For the text-containing cell, return its midpoint in (X, Y) coordinate format. 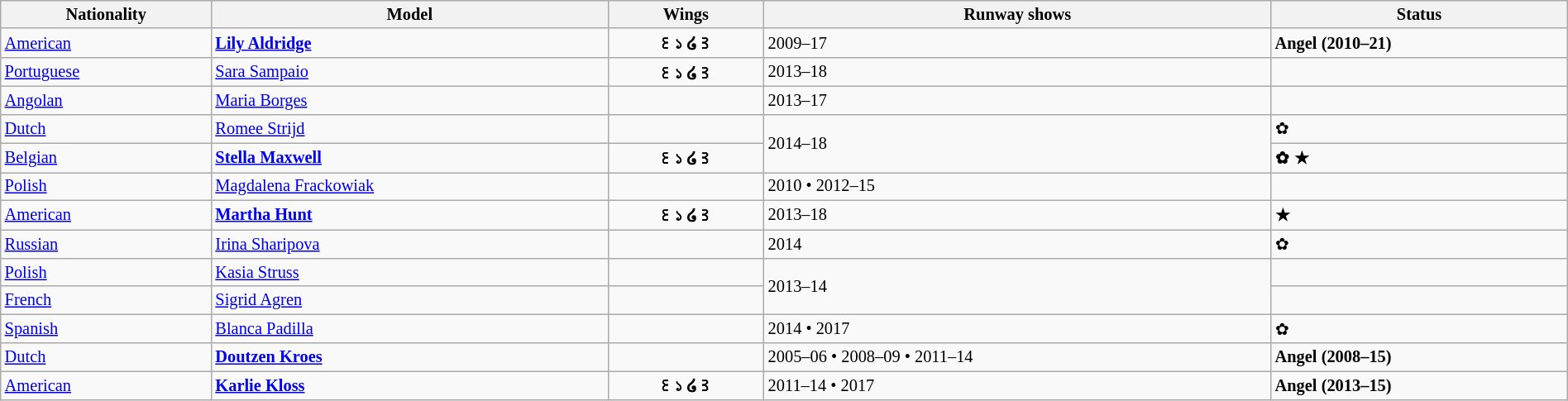
✿ ★ (1419, 157)
2013–17 (1017, 100)
Maria Borges (410, 100)
Model (410, 14)
Belgian (106, 157)
Angel (2013–15) (1419, 385)
★ (1419, 215)
2014–18 (1017, 143)
Angel (2008–15) (1419, 357)
2005–06 • 2008–09 • 2011–14 (1017, 357)
French (106, 300)
Sigrid Agren (410, 300)
Kasia Struss (410, 272)
Magdalena Frackowiak (410, 186)
Status (1419, 14)
2014 • 2017 (1017, 329)
Runway shows (1017, 14)
Nationality (106, 14)
Blanca Padilla (410, 329)
2013–14 (1017, 286)
Angel (2010–21) (1419, 43)
Doutzen Kroes (410, 357)
Portuguese (106, 71)
Angolan (106, 100)
Stella Maxwell (410, 157)
Romee Strijd (410, 129)
2014 (1017, 243)
2010 • 2012–15 (1017, 186)
Lily Aldridge (410, 43)
Martha Hunt (410, 215)
Irina Sharipova (410, 243)
Karlie Kloss (410, 385)
2011–14 • 2017 (1017, 385)
2009–17 (1017, 43)
Spanish (106, 329)
Russian (106, 243)
Wings (686, 14)
Sara Sampaio (410, 71)
